Detect which cell encompasses the target text, then output its (X, Y) center coordinate. 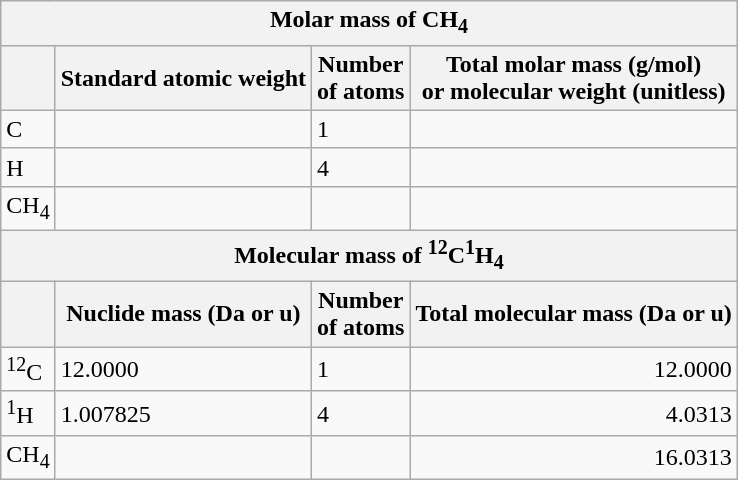
1.007825 (183, 414)
H (28, 167)
Nuclide mass (Da or u) (183, 314)
Standard atomic weight (183, 78)
Total molecular mass (Da or u) (574, 314)
Total molar mass (g/mol) or molecular weight (unitless) (574, 78)
Molecular mass of 12C1H4 (369, 256)
16.0313 (574, 458)
4.0313 (574, 414)
12C (28, 370)
1H (28, 414)
C (28, 129)
Molar mass of CH4 (369, 23)
